Pinpoint the cell where the given text exists, returning its [X, Y] midpoint coordinate. 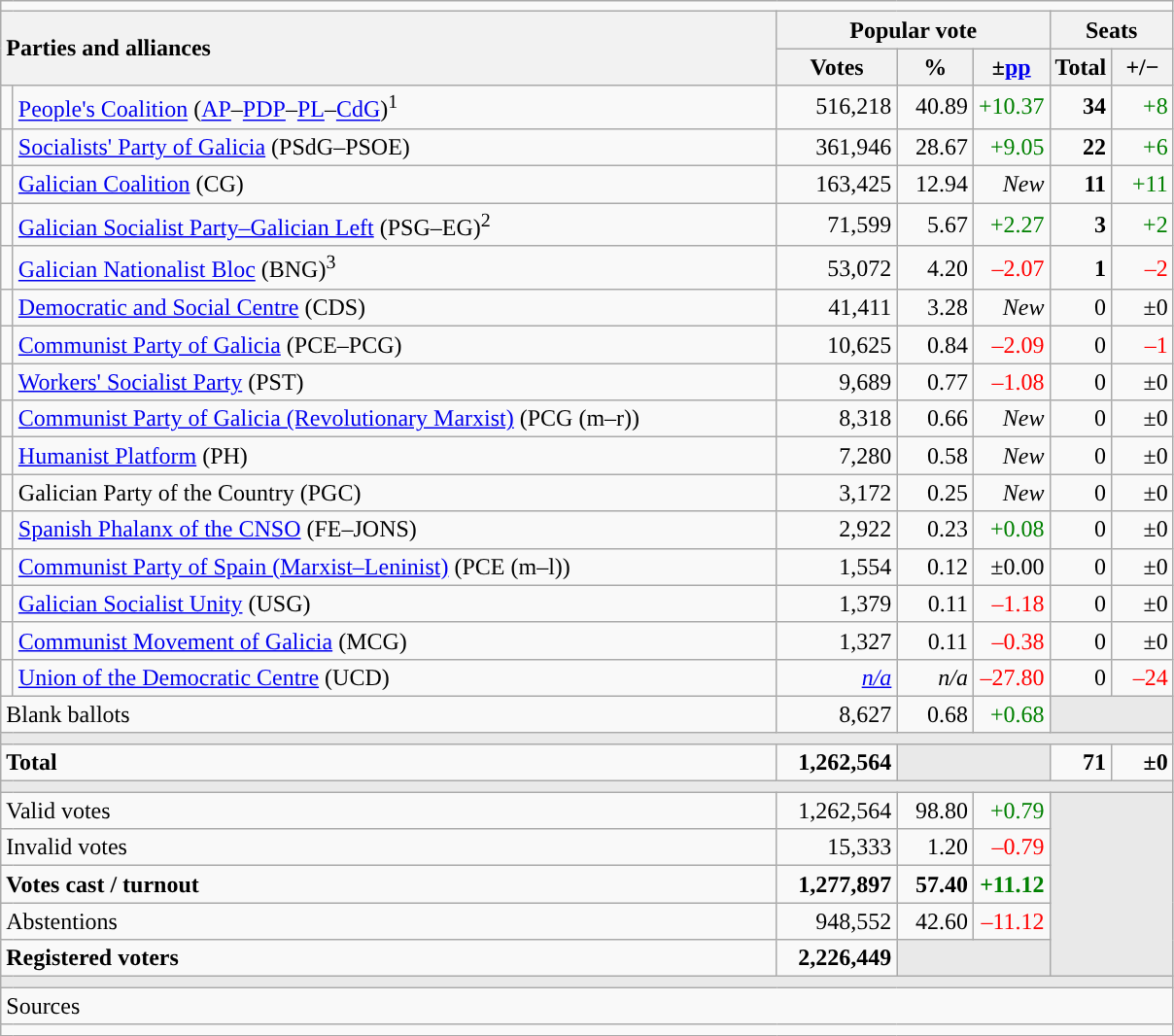
1 [1081, 268]
1.20 [935, 847]
Registered voters [389, 958]
41,411 [837, 308]
Spanish Phalanx of the CNSO (FE–JONS) [395, 530]
10,625 [837, 345]
±0.00 [1011, 567]
People's Coalition (AP–PDP–PL–CdG)1 [395, 107]
57.40 [935, 884]
Blank ballots [389, 714]
9,689 [837, 382]
+11.12 [1011, 884]
+2 [1143, 225]
Galician Party of the Country (PGC) [395, 493]
–0.38 [1011, 640]
0.84 [935, 345]
3 [1081, 225]
–11.12 [1011, 921]
516,218 [837, 107]
Seats [1112, 30]
361,946 [837, 147]
0.58 [935, 456]
Parties and alliances [389, 49]
40.89 [935, 107]
+9.05 [1011, 147]
1,379 [837, 604]
Invalid votes [389, 847]
163,425 [837, 185]
1,277,897 [837, 884]
0.77 [935, 382]
–24 [1143, 677]
Galician Socialist Party–Galician Left (PSG–EG)2 [395, 225]
28.67 [935, 147]
+0.68 [1011, 714]
–1 [1143, 345]
1,327 [837, 640]
22 [1081, 147]
Communist Party of Galicia (Revolutionary Marxist) (PCG (m–r)) [395, 419]
Popular vote [914, 30]
Workers' Socialist Party (PST) [395, 382]
–2 [1143, 268]
98.80 [935, 811]
15,333 [837, 847]
71,599 [837, 225]
Valid votes [389, 811]
Galician Socialist Unity (USG) [395, 604]
–2.07 [1011, 268]
+0.79 [1011, 811]
+6 [1143, 147]
8,318 [837, 419]
11 [1081, 185]
±pp [1011, 67]
7,280 [837, 456]
Communist Party of Spain (Marxist–Leninist) (PCE (m–l)) [395, 567]
+/− [1143, 67]
2,226,449 [837, 958]
–1.18 [1011, 604]
4.20 [935, 268]
948,552 [837, 921]
Sources [587, 1006]
42.60 [935, 921]
+2.27 [1011, 225]
Abstentions [389, 921]
0.66 [935, 419]
1,554 [837, 567]
3.28 [935, 308]
Democratic and Social Centre (CDS) [395, 308]
5.67 [935, 225]
–2.09 [1011, 345]
Humanist Platform (PH) [395, 456]
+8 [1143, 107]
Galician Nationalist Bloc (BNG)3 [395, 268]
Galician Coalition (CG) [395, 185]
+0.08 [1011, 530]
3,172 [837, 493]
0.68 [935, 714]
Communist Movement of Galicia (MCG) [395, 640]
–27.80 [1011, 677]
0.12 [935, 567]
12.94 [935, 185]
71 [1081, 763]
2,922 [837, 530]
Union of the Democratic Centre (UCD) [395, 677]
53,072 [837, 268]
Communist Party of Galicia (PCE–PCG) [395, 345]
34 [1081, 107]
+10.37 [1011, 107]
% [935, 67]
8,627 [837, 714]
–0.79 [1011, 847]
+11 [1143, 185]
Socialists' Party of Galicia (PSdG–PSOE) [395, 147]
Votes cast / turnout [389, 884]
0.23 [935, 530]
–1.08 [1011, 382]
0.25 [935, 493]
Votes [837, 67]
